From the cell containing the given text, extract its center point as (X, Y) coordinate. 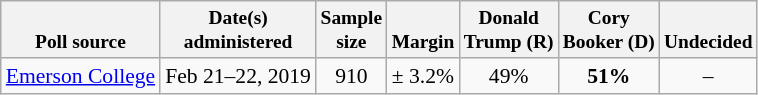
Samplesize (352, 30)
910 (352, 76)
49% (508, 76)
CoryBooker (D) (608, 30)
Date(s)administered (238, 30)
Feb 21–22, 2019 (238, 76)
± 3.2% (423, 76)
51% (608, 76)
Margin (423, 30)
Emerson College (80, 76)
Undecided (708, 30)
– (708, 76)
DonaldTrump (R) (508, 30)
Poll source (80, 30)
